Locate the cell with the specified text and output its (X, Y) center coordinate. 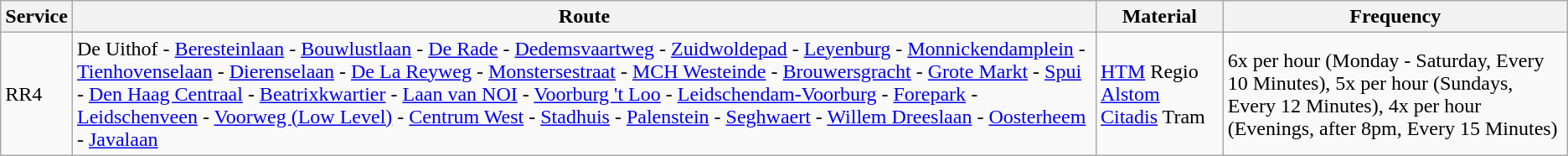
RR4 (37, 94)
Material (1159, 17)
HTM Regio Alstom Citadis Tram (1159, 94)
Route (584, 17)
Frequency (1395, 17)
6x per hour (Monday - Saturday, Every 10 Minutes), 5x per hour (Sundays, Every 12 Minutes), 4x per hour (Evenings, after 8pm, Every 15 Minutes) (1395, 94)
Service (37, 17)
